Extract the [X, Y] coordinate from the center of the cell holding the provided text.  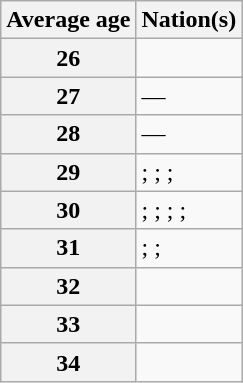
32 [68, 286]
31 [68, 248]
30 [68, 210]
34 [68, 362]
33 [68, 324]
28 [68, 134]
Average age [68, 20]
; ; ; ; [189, 210]
; ; [189, 248]
26 [68, 58]
27 [68, 96]
; ; ; [189, 172]
Nation(s) [189, 20]
29 [68, 172]
